From the cell containing the given text, extract its center point as (x, y) coordinate. 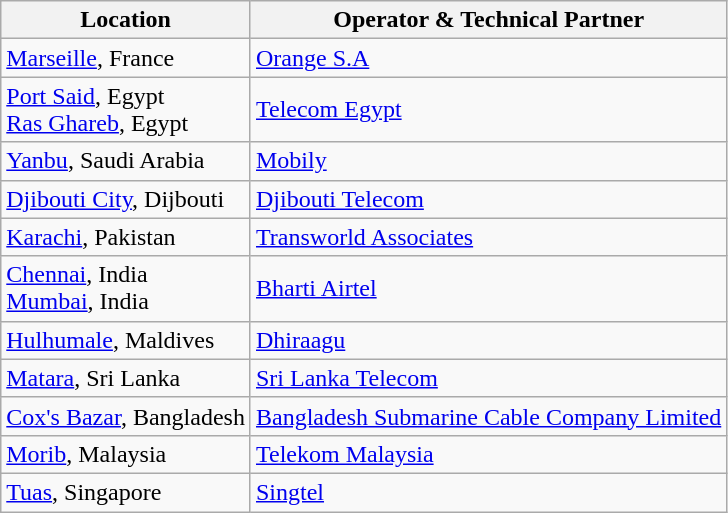
Dhiraagu (488, 340)
Hulhumale, Maldives (126, 340)
Tuas, Singapore (126, 492)
Transworld Associates (488, 237)
Orange S.A (488, 58)
Cox's Bazar, Bangladesh (126, 416)
Sri Lanka Telecom (488, 378)
Marseille, France (126, 58)
Mobily (488, 161)
Bangladesh Submarine Cable Company Limited (488, 416)
Djibouti Telecom (488, 199)
Morib, Malaysia (126, 454)
Telekom Malaysia (488, 454)
Operator & Technical Partner (488, 20)
Bharti Airtel (488, 288)
Location (126, 20)
Matara, Sri Lanka (126, 378)
Chennai, IndiaMumbai, India (126, 288)
Singtel (488, 492)
Yanbu, Saudi Arabia (126, 161)
Djibouti City, Dijbouti (126, 199)
Karachi, Pakistan (126, 237)
Port Said, EgyptRas Ghareb, Egypt (126, 110)
Telecom Egypt (488, 110)
